For the text-containing cell, return its midpoint in [x, y] coordinate format. 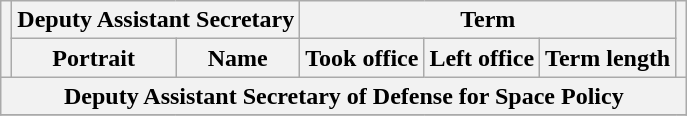
Term length [608, 58]
Term [488, 20]
Name [238, 58]
Deputy Assistant Secretary of Defense for Space Policy [344, 96]
Portrait [94, 58]
Deputy Assistant Secretary [156, 20]
Left office [482, 58]
Took office [362, 58]
